Pinpoint the cell where the given text exists, returning its [x, y] midpoint coordinate. 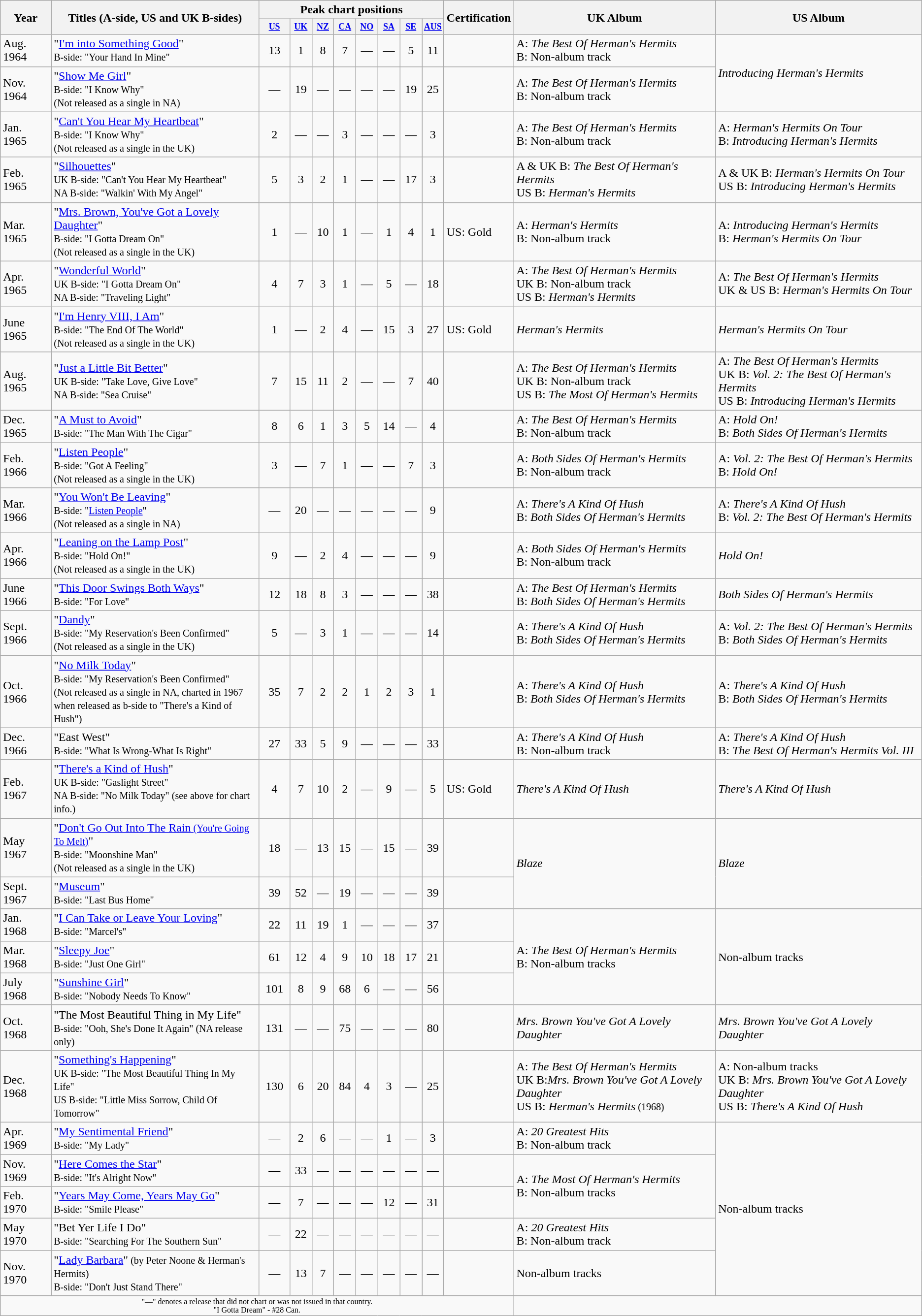
A: There's A Kind Of HushB: Non-album track [615, 743]
"Museum"B-side: "Last Bus Home" [155, 893]
A & UK B: Herman's Hermits On TourUS B: Introducing Herman's Hermits [819, 180]
101 [275, 989]
SA [389, 27]
61 [275, 957]
Feb. 1965 [26, 180]
131 [275, 1027]
"Leaning on the Lamp Post"B-side: "Hold On!"(Not released as a single in the UK) [155, 556]
A: Hold On!B: Both Sides Of Herman's Hermits [819, 426]
Apr. 1969 [26, 1138]
Both Sides Of Herman's Hermits [819, 595]
Mar. 1966 [26, 511]
Apr. 1966 [26, 556]
US Album [819, 18]
June 1965 [26, 329]
"—" denotes a release that did not chart or was not issued in that country. "I Gotta Dream" - #28 Can. [257, 1306]
Jan. 1968 [26, 925]
Feb. 1970 [26, 1202]
"I Can Take or Leave Your Loving"B-side: "Marcel's" [155, 925]
May 1970 [26, 1235]
CA [345, 27]
Hold On! [819, 556]
Year [26, 18]
UK Album [615, 18]
52 [300, 893]
"Don't Go Out Into The Rain (You're Going To Melt)"B-side: "Moonshine Man"(Not released as a single in the UK) [155, 848]
Apr. 1965 [26, 284]
"Show Me Girl"B-side: "I Know Why"(Not released as a single in NA) [155, 89]
"Here Comes the Star"B-side: "It's Alright Now" [155, 1171]
Mar. 1968 [26, 957]
A: Non-album tracksUK B: Mrs. Brown You've Got A Lovely DaughterUS B: There's A Kind Of Hush [819, 1086]
Introducing Herman's Hermits [819, 73]
68 [345, 989]
Certification [479, 18]
Peak chart positions [352, 10]
"East West"B-side: "What Is Wrong-What Is Right" [155, 743]
A: The Best Of Herman's HermitsUK B: Non-album trackUS B: Herman's Hermits [615, 284]
A: The Best Of Herman's HermitsUK B:Mrs. Brown You've Got A Lovely DaughterUS B: Herman's Hermits (1968) [615, 1086]
Dec. 1966 [26, 743]
Dec. 1968 [26, 1086]
84 [345, 1086]
"There's a Kind of Hush"UK B-side: "Gaslight Street"NA B-side: "No Milk Today" (see above for chart info.) [155, 789]
37 [432, 925]
A: The Best Of Herman's HermitsUK B: Non-album trackUS B: The Most Of Herman's Hermits [615, 381]
A & UK B: The Best Of Herman's HermitsUS B: Herman's Hermits [615, 180]
80 [432, 1027]
SE [411, 27]
Nov. 1969 [26, 1171]
"Just a Little Bit Better"UK B-side: "Take Love, Give Love"NA B-side: "Sea Cruise" [155, 381]
UK [300, 27]
56 [432, 989]
Titles (A-side, US and UK B-sides) [155, 18]
A: Vol. 2: The Best Of Herman's HermitsB: Hold On! [819, 465]
Sept. 1966 [26, 633]
A: There's A Kind Of HushB: Vol. 2: The Best Of Herman's Hermits [819, 511]
"A Must to Avoid"B-side: "The Man With The Cigar" [155, 426]
Oct. 1968 [26, 1027]
130 [275, 1086]
Herman's Hermits On Tour [819, 329]
"Sleepy Joe"B-side: "Just One Girl" [155, 957]
A: The Most Of Herman's HermitsB: Non-album tracks [615, 1187]
A: Introducing Herman's HermitsB: Herman's Hermits On Tour [819, 231]
NO [366, 27]
"The Most Beautiful Thing in My Life"B-side: "Ooh, She's Done It Again" (NA release only) [155, 1027]
Mar. 1965 [26, 231]
"I'm Henry VIII, I Am"B-side: "The End Of The World"(Not released as a single in the UK) [155, 329]
"Years May Come, Years May Go"B-side: "Smile Please" [155, 1202]
"Lady Barbara" (by Peter Noone & Herman's Hermits)B-side: "Don't Just Stand There" [155, 1273]
40 [432, 381]
AUS [432, 27]
A: There's A Kind Of HushB: The Best Of Herman's Hermits Vol. III [819, 743]
Sept. 1967 [26, 893]
"Can't You Hear My Heartbeat"B-side: "I Know Why"(Not released as a single in the UK) [155, 134]
Aug. 1964 [26, 50]
"I'm into Something Good"B-side: "Your Hand In Mine" [155, 50]
"Dandy"B-side: "My Reservation's Been Confirmed"(Not released as a single in the UK) [155, 633]
A: Herman's Hermits On TourB: Introducing Herman's Hermits [819, 134]
July 1968 [26, 989]
38 [432, 595]
"Something's Happening"UK B-side: "The Most Beautiful Thing In My Life"US B-side: "Little Miss Sorrow, Child Of Tomorrow" [155, 1086]
Herman's Hermits [615, 329]
Feb. 1967 [26, 789]
June 1966 [26, 595]
Jan. 1965 [26, 134]
"Bet Yer Life I Do"B-side: "Searching For The Southern Sun" [155, 1235]
21 [432, 957]
Feb. 1966 [26, 465]
Nov. 1970 [26, 1273]
"Sunshine Girl"B-side: "Nobody Needs To Know" [155, 989]
"Silhouettes"UK B-side: "Can't You Hear My Heartbeat"NA B-side: "Walkin' With My Angel" [155, 180]
"This Door Swings Both Ways"B-side: "For Love" [155, 595]
31 [432, 1202]
A: The Best Of Herman's HermitsUK & US B: Herman's Hermits On Tour [819, 284]
A: Vol. 2: The Best Of Herman's HermitsB: Both Sides Of Herman's Hermits [819, 633]
"Wonderful World"UK B-side: "I Gotta Dream On"NA B-side: "Traveling Light" [155, 284]
A: Herman's HermitsB: Non-album track [615, 231]
Oct. 1966 [26, 692]
NZ [323, 27]
May 1967 [26, 848]
Nov. 1964 [26, 89]
75 [345, 1027]
A: The Best Of Herman's HermitsB: Non-album tracks [615, 957]
35 [275, 692]
Aug. 1965 [26, 381]
"Listen People"B-side: "Got A Feeling"(Not released as a single in the UK) [155, 465]
"Mrs. Brown, You've Got a Lovely Daughter"B-side: "I Gotta Dream On"(Not released as a single in the UK) [155, 231]
"My Sentimental Friend"B-side: "My Lady" [155, 1138]
A: The Best Of Herman's HermitsUK B: Vol. 2: The Best Of Herman's HermitsUS B: Introducing Herman's Hermits [819, 381]
Dec. 1965 [26, 426]
"You Won't Be Leaving"B-side: "Listen People"(Not released as a single in NA) [155, 511]
US [275, 27]
A: The Best Of Herman's HermitsB: Both Sides Of Herman's Hermits [615, 595]
